Scan for the cell matching the given text and deliver its (X, Y) coordinate at center. 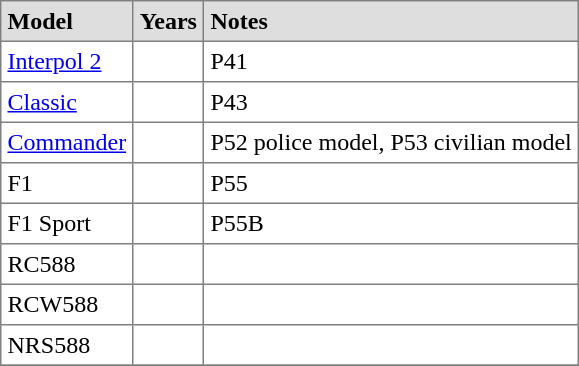
F1 (67, 183)
P43 (392, 102)
F1 Sport (67, 223)
Interpol 2 (67, 61)
Model (67, 21)
RC588 (67, 264)
P41 (392, 61)
P55B (392, 223)
RCW588 (67, 304)
P52 police model, P53 civilian model (392, 142)
Classic (67, 102)
Years (168, 21)
P55 (392, 183)
NRS588 (67, 345)
Notes (392, 21)
Commander (67, 142)
